Locate the cell with the specified text and output its [X, Y] center coordinate. 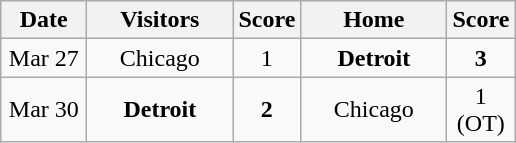
Date [44, 20]
Visitors [160, 20]
1 [267, 58]
1 (OT) [481, 110]
2 [267, 110]
Mar 30 [44, 110]
Home [374, 20]
3 [481, 58]
Mar 27 [44, 58]
